Search for the cell housing the specified text and yield its (x, y) center coordinate. 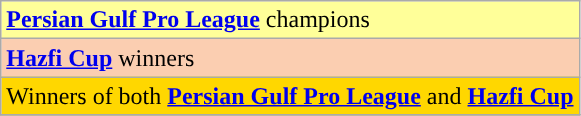
Hazfi Cup winners (290, 58)
Winners of both Persian Gulf Pro League and Hazfi Cup (290, 96)
Persian Gulf Pro League champions (290, 20)
